Provide the [X, Y] coordinate of the cell's center where the given text is located.  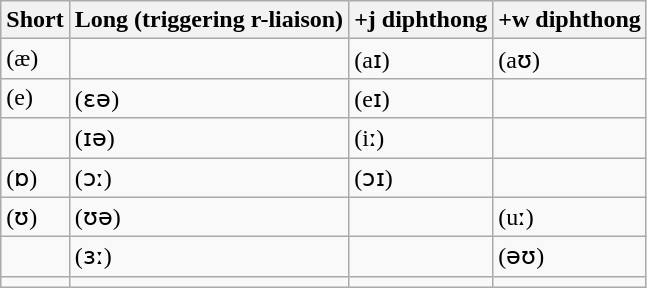
Long (triggering r-liaison) [208, 20]
(ɪə) [208, 138]
+j diphthong [421, 20]
(ɒ) [35, 178]
+w diphthong [570, 20]
(uː) [570, 217]
(ʊ) [35, 217]
(eɪ) [421, 98]
(e) [35, 98]
(aʊ) [570, 59]
(ʊə) [208, 217]
Short [35, 20]
(ɜː) [208, 257]
(iː) [421, 138]
(æ) [35, 59]
(əʊ) [570, 257]
(ɛə) [208, 98]
(ɔɪ) [421, 178]
(ɔː) [208, 178]
(aɪ) [421, 59]
